Search for the cell housing the specified text and yield its [X, Y] center coordinate. 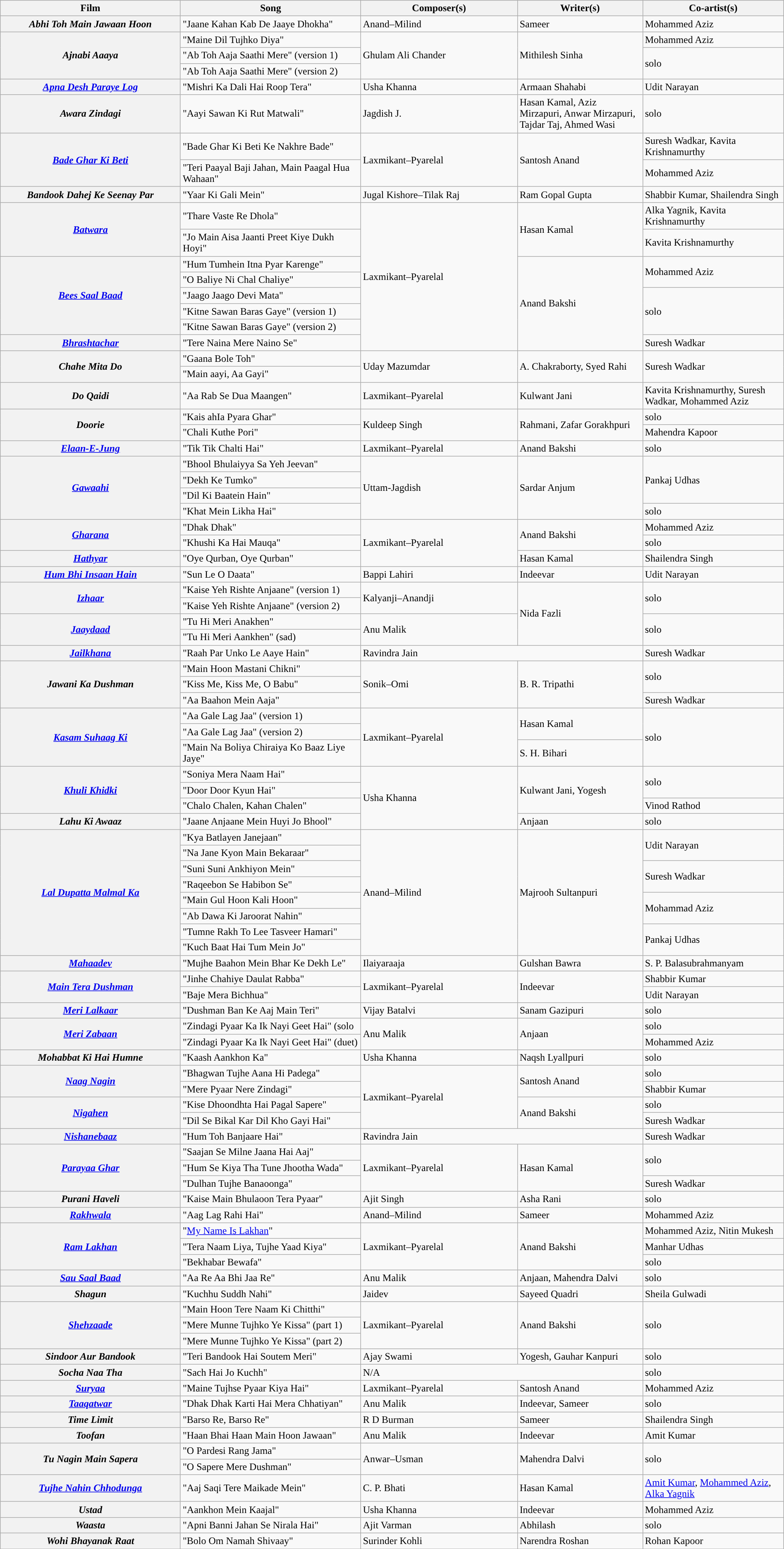
"Khushi Ka Hai Mauqa" [270, 543]
Armaan Shahabi [580, 87]
"Teri Bandook Hai Soutem Meri" [270, 1357]
"Aa Re Aa Bhi Jaa Re" [270, 1278]
"Aayi Sawan Ki Rut Matwali" [270, 114]
"Jaane Kahan Kab De Jaaye Dhokha" [270, 24]
Mithilesh Sinha [580, 55]
Ajit Singh [439, 1199]
Time Limit [91, 1420]
Bees Saal Baad [91, 296]
Naqsh Lyallpuri [580, 1058]
"Aaj Saqi Tere Maikade Mein" [270, 1488]
Sheila Gulwadi [713, 1294]
"Haan Bhai Haan Main Hoon Jawaan" [270, 1435]
Sindoor Aur Bandook [91, 1357]
"Chalo Chalen, Kahan Chalen" [270, 806]
Izhaar [91, 598]
Toofan [91, 1435]
"Bade Ghar Ki Beti Ke Nakhre Bade" [270, 146]
Kalyanji–Anandji [439, 598]
Khuli Khidki [91, 790]
"Raah Par Unko Le Aaye Hain" [270, 653]
Kulwant Jani, Yogesh [580, 790]
Amit Kumar [713, 1435]
"O Baliye Ni Chal Chaliye" [270, 280]
"Jo Main Aisa Jaanti Preet Kiye Dukh Hoyi" [270, 242]
"Raqeebon Se Habibon Se" [270, 884]
Nigahen [91, 1113]
Kavita Krishnamurthy, Suresh Wadkar, Mohammed Aziz [713, 395]
B. R. Tripathi [580, 684]
Composer(s) [439, 8]
Anwar–Usman [439, 1459]
"Kais ahIa Pyara Ghar" [270, 417]
Kasam Suhaag Ki [91, 737]
"Dhak Dhak Karti Hai Mera Chhatiyan" [270, 1404]
"Mishri Ka Dali Hai Roop Tera" [270, 87]
"O Pardesi Rang Jama" [270, 1451]
Meri Zabaan [91, 1034]
"Main Hoon Mastani Chikni" [270, 669]
Ustad [91, 1509]
Mahendra Kapoor [713, 433]
Suresh Wadkar, Kavita Krishnamurthy [713, 146]
Surinder Kohli [439, 1541]
Bappi Lahiri [439, 574]
"Khat Mein Likha Hai" [270, 511]
Nishanebaaz [91, 1136]
Waasta [91, 1525]
S. P. Balasubrahmanyam [713, 963]
Jagdish J. [439, 114]
"Baje Mera Bichhua" [270, 994]
Jugal Kishore–Tilak Raj [439, 194]
Writer(s) [580, 8]
Amit Kumar, Mohammed Aziz, Alka Yagnik [713, 1488]
"Hum Tumhein Itna Pyar Karenge" [270, 264]
Batwara [91, 229]
Indeevar, Sameer [580, 1404]
Manhar Udhas [713, 1246]
Jaidev [439, 1294]
"Aag Lag Rahi Hai" [270, 1215]
Yogesh, Gauhar Kanpuri [580, 1357]
Bandook Dahej Ke Seenay Par [91, 194]
"Jaago Jaago Devi Mata" [270, 296]
"Dhak Dhak" [270, 527]
Song [270, 8]
Ajit Varman [439, 1525]
"Chali Kuthe Pori" [270, 433]
"Bolo Om Namah Shivaay" [270, 1541]
Bade Ghar Ki Beti [91, 160]
"Mere Munne Tujhko Ye Kissa" (part 2) [270, 1341]
Ram Lakhan [91, 1246]
"Kitne Sawan Baras Gaye" (version 1) [270, 311]
"Main Hoon Tere Naam Ki Chitthi" [270, 1310]
"Sach Hai Jo Kuchh" [270, 1372]
"Tera Naam Liya, Tujhe Yaad Kiya" [270, 1246]
"Bekhabar Bewafa" [270, 1262]
Hathyar [91, 559]
S. H. Bihari [580, 753]
Sardar Anjum [580, 488]
Socha Naa Tha [91, 1372]
Main Tera Dushman [91, 987]
"Mere Munne Tujhko Ye Kissa" (part 1) [270, 1325]
Shabbir Kumar, Shailendra Singh [713, 194]
Nida Fazli [580, 614]
Ajay Swami [439, 1357]
"Saajan Se Milne Jaana Hai Aaj" [270, 1152]
Sonik–Omi [439, 684]
"Dushman Ban Ke Aaj Main Teri" [270, 1010]
Hasan Kamal, Aziz Mirzapuri, Anwar Mirzapuri, Tajdar Taj, Ahmed Wasi [580, 114]
Do Qaidi [91, 395]
Kulwant Jani [580, 395]
"Tere Naina Mere Naino Se" [270, 343]
Tu Nagin Main Sapera [91, 1459]
Vijay Batalvi [439, 1010]
"Maine Tujhse Pyaar Kiya Hai" [270, 1388]
"Oye Qurban, Oye Qurban" [270, 559]
"Aa Gale Lag Jaa" (version 2) [270, 731]
Rakhwala [91, 1215]
Ghulam Ali Chander [439, 55]
"Bhool Bhulaiyya Sa Yeh Jeevan" [270, 464]
Mahaadev [91, 963]
Purani Haveli [91, 1199]
Co-artist(s) [713, 8]
Vinod Rathod [713, 806]
"Dil Se Bikal Kar Dil Kho Gayi Hai" [270, 1121]
R D Burman [439, 1420]
"Yaar Ki Gali Mein" [270, 194]
Parayaa Ghar [91, 1168]
Hum Bhi Insaan Hain [91, 574]
Ajnabi Aaaya [91, 55]
Kavita Krishnamurthy [713, 242]
"Kaise Yeh Rishte Anjaane" (version 1) [270, 590]
"Tumne Rakh To Lee Tasveer Hamari" [270, 932]
"Kaise Yeh Rishte Anjaane" (version 2) [270, 606]
Chahe Mita Do [91, 366]
"Ab Dawa Ki Jaroorat Nahin" [270, 916]
Ram Gopal Gupta [580, 194]
"Kya Batlayen Janejaan" [270, 837]
"Kiss Me, Kiss Me, O Babu" [270, 684]
Bhrashtachar [91, 343]
Ilaiyaraaja [439, 963]
Majrooh Sultanpuri [580, 892]
Uday Mazumdar [439, 366]
Elaan-E-Jung [91, 448]
"Mujhe Baahon Mein Bhar Ke Dekh Le" [270, 963]
"Aankhon Mein Kaajal" [270, 1509]
Awara Zindagi [91, 114]
Sanam Gazipuri [580, 1010]
"Apni Banni Jahan Se Nirala Hai" [270, 1525]
Doorie [91, 425]
Tujhe Nahin Chhodunga [91, 1488]
Gharana [91, 535]
Jawani Ka Dushman [91, 684]
Lal Dupatta Malmal Ka [91, 892]
"Sun Le O Daata" [270, 574]
"Aa Rab Se Dua Maangen" [270, 395]
Mohabbat Ki Hai Humne [91, 1058]
"Kise Dhoondhta Hai Pagal Sapere" [270, 1105]
"Ab Toh Aaja Saathi Mere" (version 2) [270, 71]
A. Chakraborty, Syed Rahi [580, 366]
Abhilash [580, 1525]
"Maine Dil Tujhko Diya" [270, 40]
Gulshan Bawra [580, 963]
Apna Desh Paraye Log [91, 87]
Gawaahi [91, 488]
"Zindagi Pyaar Ka Ik Nayi Geet Hai" (solo [270, 1026]
"Tu Hi Meri Aankhen" (sad) [270, 637]
Uttam-Jagdish [439, 488]
"Dulhan Tujhe Banaoonga" [270, 1183]
"Kaash Aankhon Ka" [270, 1058]
"Kuchhu Suddh Nahi" [270, 1294]
Jaaydaad [91, 629]
Sau Saal Baad [91, 1278]
"Dekh Ke Tumko" [270, 480]
"Kitne Sawan Baras Gaye" (version 2) [270, 327]
Asha Rani [580, 1199]
Film [91, 8]
"Ab Toh Aaja Saathi Mere" (version 1) [270, 55]
C. P. Bhati [439, 1488]
"Aa Gale Lag Jaa" (version 1) [270, 716]
"Zindagi Pyaar Ka Ik Nayi Geet Hai" (duet) [270, 1042]
Rohan Kapoor [713, 1541]
"My Name Is Lakhan" [270, 1231]
Abhi Toh Main Jawaan Hoon [91, 24]
"Mere Pyaar Nere Zindagi" [270, 1089]
Mahendra Dalvi [580, 1459]
Shehzaade [91, 1325]
"Main Na Boliya Chiraiya Ko Baaz Liye Jaye" [270, 753]
"Na Jane Kyon Main Bekaraar" [270, 853]
Kuldeep Singh [439, 425]
"Jinhe Chahiye Daulat Rabba" [270, 979]
Wohi Bhayanak Raat [91, 1541]
Rahmani, Zafar Gorakhpuri [580, 425]
"Barso Re, Barso Re" [270, 1420]
"Main Gul Hoon Kali Hoon" [270, 900]
Sayeed Quadri [580, 1294]
"Kuch Baat Hai Tum Mein Jo" [270, 947]
"O Sapere Mere Dushman" [270, 1467]
Mohammad Aziz [713, 908]
Anjaan, Mahendra Dalvi [580, 1278]
"Door Door Kyun Hai" [270, 790]
"Aa Baahon Mein Aaja" [270, 700]
Naag Nagin [91, 1081]
Lahu Ki Awaaz [91, 822]
"Teri Paayal Baji Jahan, Main Paagal Hua Wahaan" [270, 173]
"Hum Toh Banjaare Hai" [270, 1136]
Meri Lalkaar [91, 1010]
"Gaana Bole Toh" [270, 359]
"Dil Ki Baatein Hain" [270, 495]
Shagun [91, 1294]
"Tik Tik Chalti Hai" [270, 448]
Jailkhana [91, 653]
"Tu Hi Meri Anakhen" [270, 622]
"Kaise Main Bhulaoon Tera Pyaar" [270, 1199]
"Suni Suni Ankhiyon Mein" [270, 869]
Narendra Roshan [580, 1541]
Alka Yagnik, Kavita Krishnamurthy [713, 216]
"Soniya Mera Naam Hai" [270, 774]
"Jaane Anjaane Mein Huyi Jo Bhool" [270, 822]
Mohammed Aziz, Nitin Mukesh [713, 1231]
"Bhagwan Tujhe Aana Hi Padega" [270, 1073]
"Thare Vaste Re Dhola" [270, 216]
Suryaa [91, 1388]
"Hum Se Kiya Tha Tune Jhootha Wada" [270, 1168]
"Main aayi, Aa Gayi" [270, 374]
N/A [502, 1372]
Taaqatwar [91, 1404]
